Output the [X, Y] coordinate of the center of the cell containing the given text.  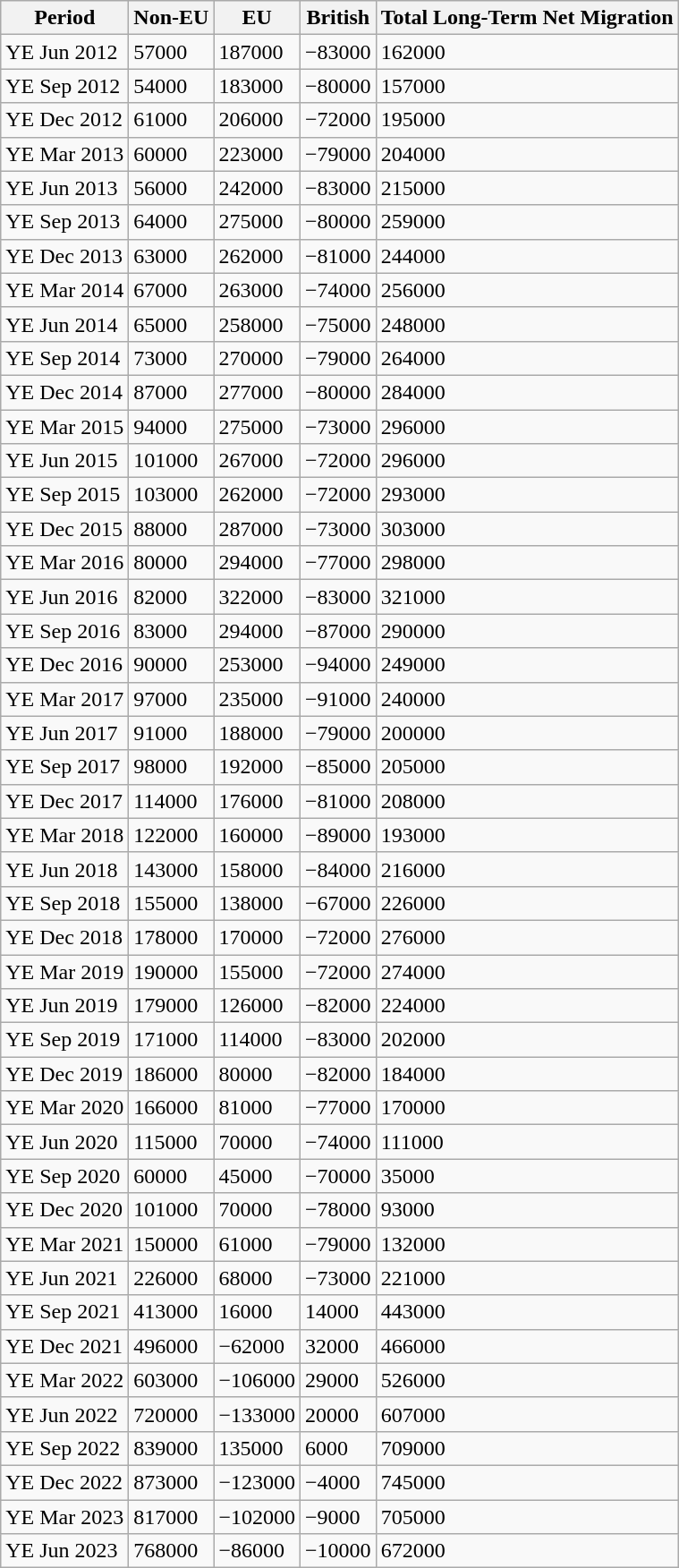
−4000 [338, 1482]
YE Dec 2013 [64, 256]
YE Dec 2014 [64, 392]
Total Long-Term Net Migration [527, 18]
443000 [527, 1312]
45000 [258, 1176]
244000 [527, 256]
413000 [172, 1312]
Period [64, 18]
215000 [527, 188]
YE Dec 2019 [64, 1074]
745000 [527, 1482]
16000 [258, 1312]
54000 [172, 86]
87000 [172, 392]
171000 [172, 1040]
−86000 [258, 1551]
157000 [527, 86]
103000 [172, 495]
303000 [527, 529]
YE Dec 2022 [64, 1482]
263000 [258, 290]
709000 [527, 1448]
253000 [258, 665]
184000 [527, 1074]
British [338, 18]
−102000 [258, 1517]
−70000 [338, 1176]
YE Dec 2012 [64, 120]
208000 [527, 801]
82000 [172, 597]
YE Mar 2022 [64, 1380]
YE Mar 2015 [64, 427]
603000 [172, 1380]
35000 [527, 1176]
607000 [527, 1414]
293000 [527, 495]
YE Dec 2016 [64, 665]
81000 [258, 1108]
68000 [258, 1278]
6000 [338, 1448]
216000 [527, 869]
YE Sep 2016 [64, 631]
14000 [338, 1312]
YE Sep 2015 [64, 495]
298000 [527, 563]
205000 [527, 767]
−78000 [338, 1210]
190000 [172, 971]
YE Jun 2018 [64, 869]
138000 [258, 903]
YE Sep 2020 [64, 1176]
466000 [527, 1346]
158000 [258, 869]
YE Jun 2012 [64, 52]
YE Mar 2014 [64, 290]
526000 [527, 1380]
YE Sep 2017 [64, 767]
186000 [172, 1074]
−10000 [338, 1551]
65000 [172, 324]
−87000 [338, 631]
267000 [258, 461]
YE Mar 2018 [64, 835]
98000 [172, 767]
143000 [172, 869]
188000 [258, 733]
720000 [172, 1414]
768000 [172, 1551]
−85000 [338, 767]
YE Sep 2019 [64, 1040]
−67000 [338, 903]
YE Jun 2014 [64, 324]
YE Sep 2018 [64, 903]
YE Jun 2016 [64, 597]
97000 [172, 699]
193000 [527, 835]
YE Dec 2018 [64, 937]
192000 [258, 767]
248000 [527, 324]
YE Mar 2019 [64, 971]
−123000 [258, 1482]
29000 [338, 1380]
−89000 [338, 835]
135000 [258, 1448]
−91000 [338, 699]
179000 [172, 1006]
200000 [527, 733]
YE Dec 2015 [64, 529]
277000 [258, 392]
YE Dec 2020 [64, 1210]
YE Jun 2015 [64, 461]
−9000 [338, 1517]
274000 [527, 971]
64000 [172, 222]
YE Mar 2023 [64, 1517]
YE Jun 2021 [64, 1278]
YE Sep 2014 [64, 358]
496000 [172, 1346]
YE Sep 2022 [64, 1448]
223000 [258, 154]
YE Jun 2013 [64, 188]
YE Dec 2017 [64, 801]
111000 [527, 1142]
YE Mar 2017 [64, 699]
290000 [527, 631]
162000 [527, 52]
EU [258, 18]
YE Jun 2022 [64, 1414]
235000 [258, 699]
YE Dec 2021 [64, 1346]
132000 [527, 1244]
YE Mar 2013 [64, 154]
YE Sep 2012 [64, 86]
YE Jun 2023 [64, 1551]
839000 [172, 1448]
−84000 [338, 869]
−62000 [258, 1346]
258000 [258, 324]
259000 [527, 222]
224000 [527, 1006]
204000 [527, 154]
−75000 [338, 324]
150000 [172, 1244]
91000 [172, 733]
287000 [258, 529]
276000 [527, 937]
126000 [258, 1006]
YE Mar 2016 [64, 563]
322000 [258, 597]
YE Jun 2020 [64, 1142]
63000 [172, 256]
YE Jun 2017 [64, 733]
57000 [172, 52]
67000 [172, 290]
93000 [527, 1210]
166000 [172, 1108]
160000 [258, 835]
672000 [527, 1551]
195000 [527, 120]
256000 [527, 290]
115000 [172, 1142]
321000 [527, 597]
YE Jun 2019 [64, 1006]
−106000 [258, 1380]
YE Sep 2021 [64, 1312]
88000 [172, 529]
817000 [172, 1517]
20000 [338, 1414]
94000 [172, 427]
202000 [527, 1040]
206000 [258, 120]
284000 [527, 392]
Non-EU [172, 18]
270000 [258, 358]
56000 [172, 188]
705000 [527, 1517]
32000 [338, 1346]
240000 [527, 699]
264000 [527, 358]
176000 [258, 801]
242000 [258, 188]
YE Mar 2021 [64, 1244]
YE Sep 2013 [64, 222]
−133000 [258, 1414]
187000 [258, 52]
122000 [172, 835]
73000 [172, 358]
−94000 [338, 665]
221000 [527, 1278]
178000 [172, 937]
249000 [527, 665]
873000 [172, 1482]
90000 [172, 665]
183000 [258, 86]
83000 [172, 631]
YE Mar 2020 [64, 1108]
